Scan for the cell matching the given text and deliver its (x, y) coordinate at center. 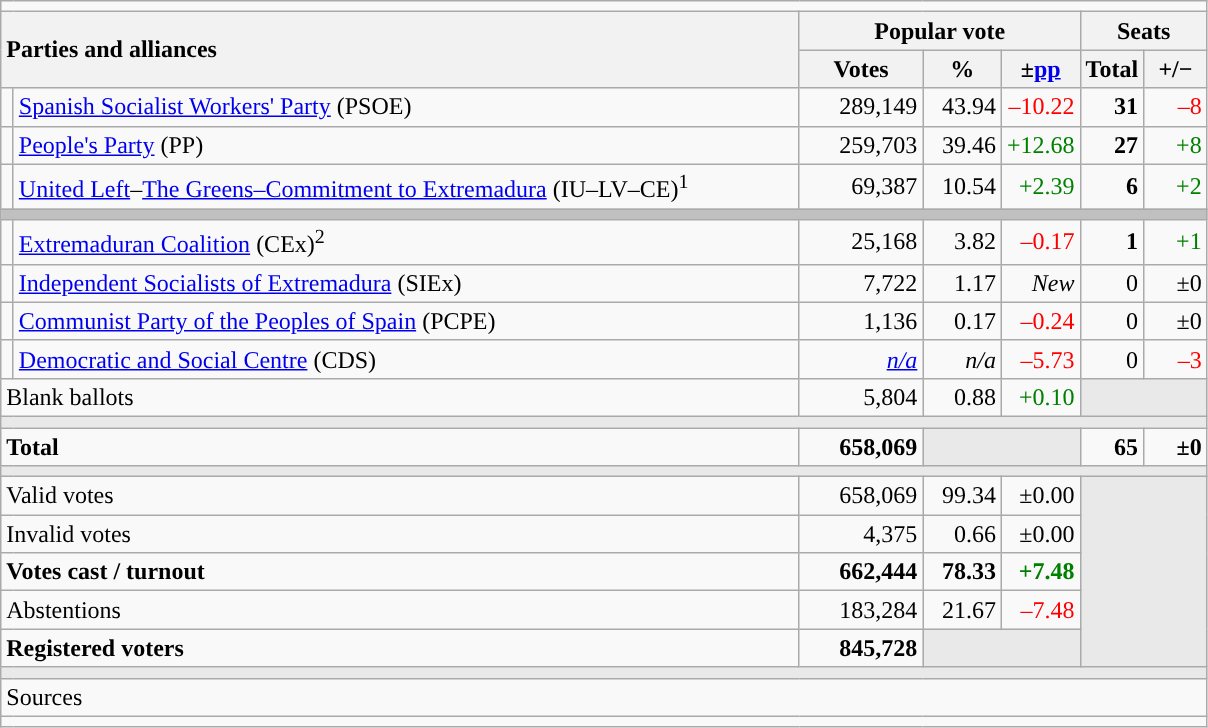
69,387 (861, 186)
4,375 (861, 534)
27 (1112, 145)
+0.10 (1040, 397)
289,149 (861, 107)
Blank ballots (400, 397)
+1 (1176, 242)
–5.73 (1040, 359)
Extremaduran Coalition (CEx)2 (406, 242)
25,168 (861, 242)
–7.48 (1040, 610)
7,722 (861, 283)
People's Party (PP) (406, 145)
–8 (1176, 107)
Invalid votes (400, 534)
% (962, 69)
Communist Party of the Peoples of Spain (PCPE) (406, 321)
–0.17 (1040, 242)
65 (1112, 447)
Sources (604, 697)
0.17 (962, 321)
259,703 (861, 145)
21.67 (962, 610)
New (1040, 283)
0.66 (962, 534)
United Left–The Greens–Commitment to Extremadura (IU–LV–CE)1 (406, 186)
0.88 (962, 397)
5,804 (861, 397)
845,728 (861, 648)
–10.22 (1040, 107)
Popular vote (940, 31)
Votes cast / turnout (400, 572)
+2.39 (1040, 186)
1 (1112, 242)
Independent Socialists of Extremadura (SIEx) (406, 283)
+/− (1176, 69)
+2 (1176, 186)
Spanish Socialist Workers' Party (PSOE) (406, 107)
Abstentions (400, 610)
Votes (861, 69)
Valid votes (400, 496)
1.17 (962, 283)
Democratic and Social Centre (CDS) (406, 359)
+7.48 (1040, 572)
43.94 (962, 107)
Registered voters (400, 648)
1,136 (861, 321)
78.33 (962, 572)
3.82 (962, 242)
+12.68 (1040, 145)
183,284 (861, 610)
Seats (1144, 31)
Parties and alliances (400, 50)
6 (1112, 186)
+8 (1176, 145)
39.46 (962, 145)
–3 (1176, 359)
–0.24 (1040, 321)
662,444 (861, 572)
10.54 (962, 186)
99.34 (962, 496)
±pp (1040, 69)
31 (1112, 107)
